Extract the (x, y) coordinate from the center of the cell holding the provided text.  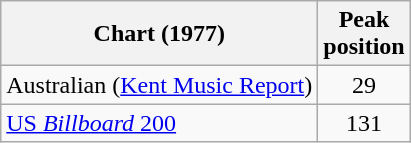
Australian (Kent Music Report) (160, 85)
Peakposition (364, 34)
US Billboard 200 (160, 123)
29 (364, 85)
Chart (1977) (160, 34)
131 (364, 123)
